Return the [x, y] coordinate for the center point of the cell that contains the specified text.  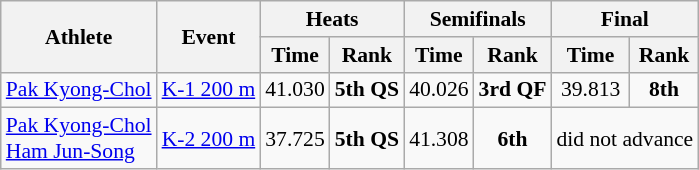
K-1 200 m [209, 90]
Pak Kyong-Chol [79, 90]
Final [624, 19]
41.030 [294, 90]
6th [513, 138]
37.725 [294, 138]
K-2 200 m [209, 138]
Event [209, 36]
did not advance [624, 138]
Athlete [79, 36]
Heats [332, 19]
40.026 [438, 90]
39.813 [590, 90]
3rd QF [513, 90]
8th [664, 90]
41.308 [438, 138]
Pak Kyong-CholHam Jun-Song [79, 138]
Semifinals [478, 19]
